Return [x, y] of the center of cell containing provided text 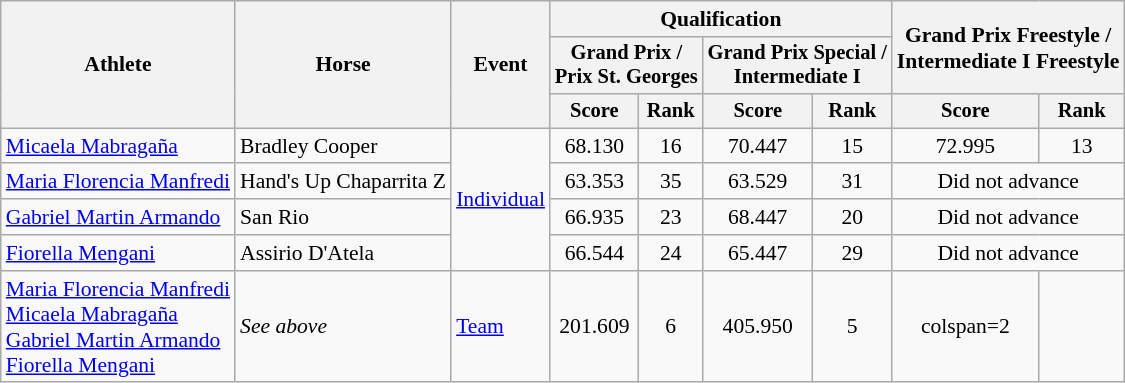
Maria Florencia Manfredi [118, 182]
Team [500, 327]
Individual [500, 199]
Grand Prix Special /Intermediate I [798, 66]
5 [852, 327]
Qualification [721, 19]
Assirio D'Atela [343, 253]
Athlete [118, 64]
Hand's Up Chaparrita Z [343, 182]
Bradley Cooper [343, 146]
68.130 [594, 146]
16 [671, 146]
13 [1082, 146]
15 [852, 146]
63.353 [594, 182]
6 [671, 327]
See above [343, 327]
23 [671, 217]
72.995 [966, 146]
Micaela Mabragaña [118, 146]
70.447 [758, 146]
66.935 [594, 217]
Horse [343, 64]
65.447 [758, 253]
Fiorella Mengani [118, 253]
31 [852, 182]
405.950 [758, 327]
29 [852, 253]
Maria Florencia ManfrediMicaela MabragañaGabriel Martin ArmandoFiorella Mengani [118, 327]
68.447 [758, 217]
Grand Prix Freestyle /Intermediate I Freestyle [1008, 48]
66.544 [594, 253]
20 [852, 217]
35 [671, 182]
San Rio [343, 217]
Event [500, 64]
63.529 [758, 182]
201.609 [594, 327]
Gabriel Martin Armando [118, 217]
24 [671, 253]
colspan=2 [966, 327]
Grand Prix /Prix St. Georges [626, 66]
